From the cell containing the given text, extract its center point as (x, y) coordinate. 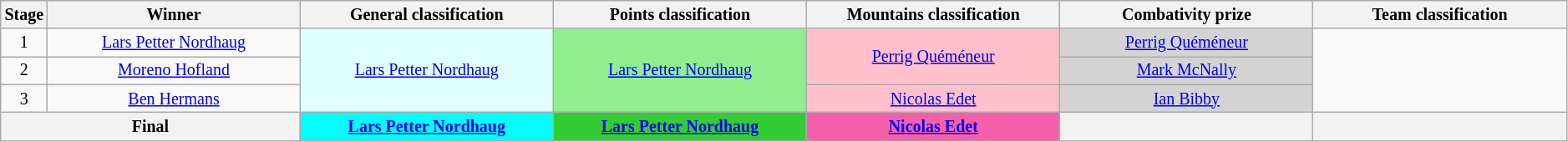
Ian Bibby (1186, 99)
Team classification (1440, 15)
Winner (174, 15)
Stage (24, 15)
2 (24, 70)
Combativity prize (1186, 15)
Mark McNally (1186, 70)
1 (24, 43)
General classification (426, 15)
Points classification (680, 15)
Final (150, 127)
3 (24, 99)
Mountains classification (934, 15)
Moreno Hofland (174, 70)
Ben Hermans (174, 99)
